Output the [x, y] coordinate of the center of the cell containing the given text.  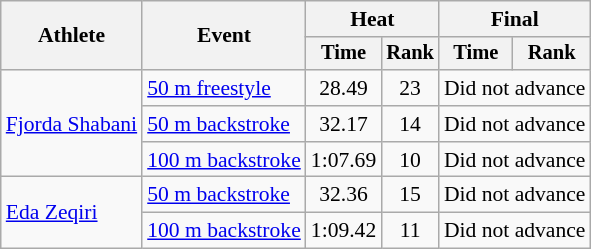
Heat [372, 19]
32.17 [344, 124]
1:07.69 [344, 160]
14 [410, 124]
Event [224, 36]
11 [410, 231]
50 m freestyle [224, 88]
1:09.42 [344, 231]
23 [410, 88]
10 [410, 160]
15 [410, 195]
Fjorda Shabani [72, 124]
28.49 [344, 88]
Eda Zeqiri [72, 212]
Final [515, 19]
Athlete [72, 36]
32.36 [344, 195]
